Locate the cell with the specified text and output its [x, y] center coordinate. 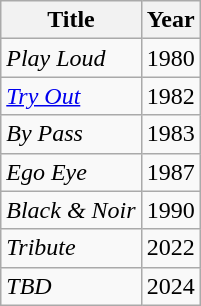
Title [71, 20]
Year [170, 20]
Black & Noir [71, 210]
1982 [170, 96]
1990 [170, 210]
TBD [71, 286]
By Pass [71, 134]
Try Out [71, 96]
Ego Eye [71, 172]
Tribute [71, 248]
2024 [170, 286]
1987 [170, 172]
Play Loud [71, 58]
1983 [170, 134]
2022 [170, 248]
1980 [170, 58]
